Provide the (x, y) coordinate of the cell's center where the given text is located.  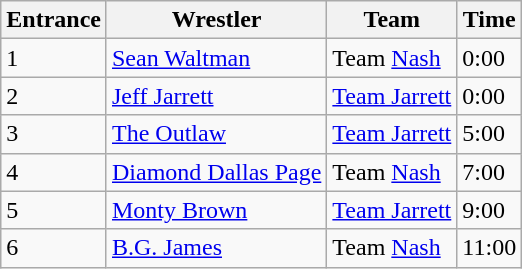
4 (54, 172)
5 (54, 210)
6 (54, 248)
Team (392, 20)
7:00 (490, 172)
Jeff Jarrett (216, 96)
Wrestler (216, 20)
9:00 (490, 210)
1 (54, 58)
Time (490, 20)
Entrance (54, 20)
3 (54, 134)
11:00 (490, 248)
B.G. James (216, 248)
Monty Brown (216, 210)
Sean Waltman (216, 58)
5:00 (490, 134)
Diamond Dallas Page (216, 172)
The Outlaw (216, 134)
2 (54, 96)
